Return the [x, y] coordinate for the center point of the cell that contains the specified text.  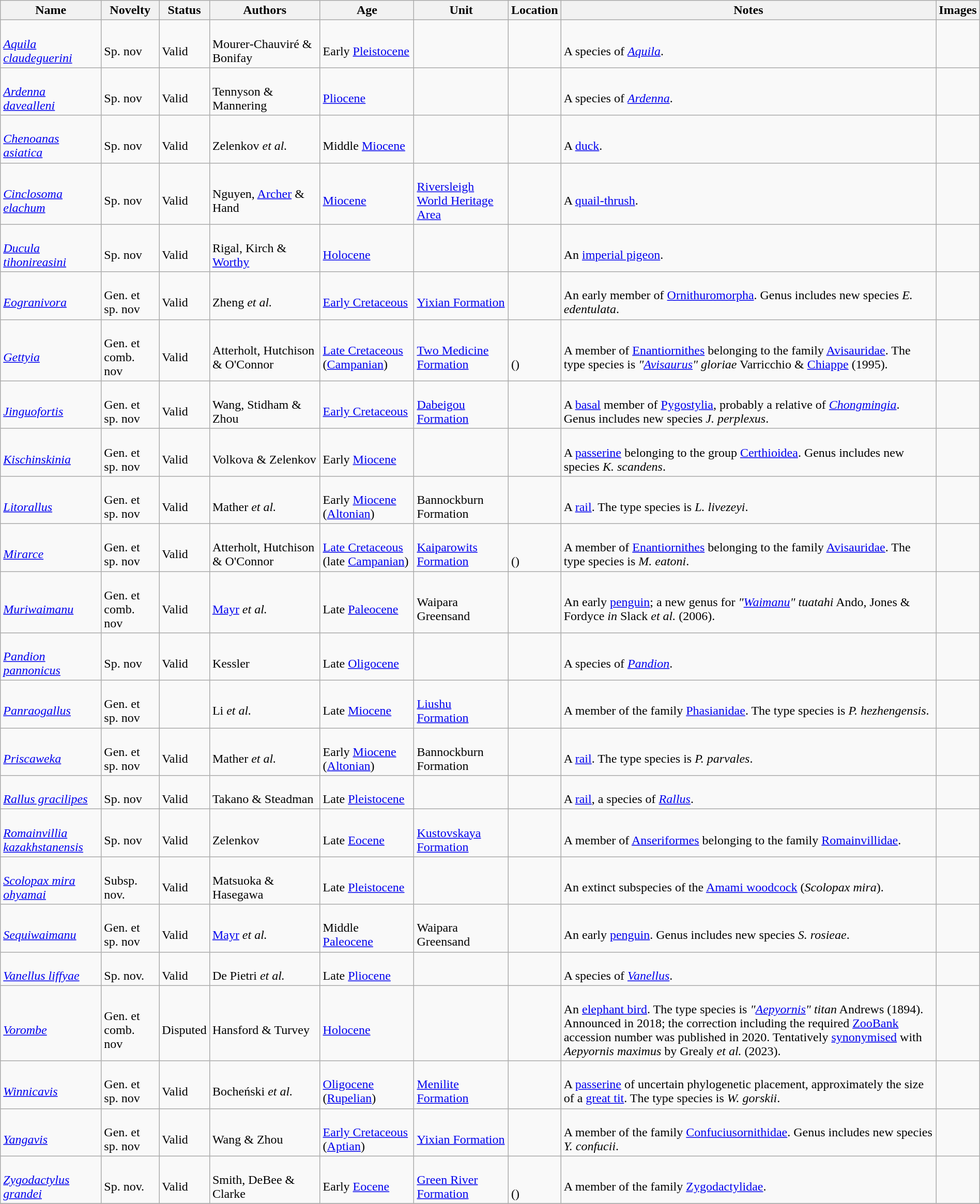
Zelenkov [265, 833]
Late Cretaceous (late Campanian) [367, 547]
Zelenkov et al. [265, 139]
Green River Formation [461, 1180]
Late Miocene [367, 704]
Status [185, 10]
Early Pleistocene [367, 44]
Scolopax mira ohyamai [51, 881]
Late Pliocene [367, 968]
Late Eocene [367, 833]
Tennyson & Mannering [265, 91]
An early penguin. Genus includes new species S. rosieae. [748, 928]
Zygodactylus grandei [51, 1180]
Wang & Zhou [265, 1132]
Authors [265, 10]
Wang, Stidham & Zhou [265, 405]
Priscaweka [51, 752]
A passerine of uncertain phylogenetic placement, approximately the size of a great tit. The type species is W. gorskii. [748, 1085]
A rail. The type species is P. parvales. [748, 752]
Litorallus [51, 500]
Bocheński et al. [265, 1085]
Early Cretaceous (Aptian) [367, 1132]
Kischinskinia [51, 452]
Eogranivora [51, 296]
Matsuoka & Hasegawa [265, 881]
Cinclosoma elachum [51, 193]
Unit [461, 10]
Nguyen, Archer & Hand [265, 193]
Rallus gracilipes [51, 793]
Volkova & Zelenkov [265, 452]
Romainvillia kazakhstanensis [51, 833]
Kustovskaya Formation [461, 833]
Middle Miocene [367, 139]
Li et al. [265, 704]
A rail, a species of Rallus. [748, 793]
Age [367, 10]
Jinguofortis [51, 405]
Early Miocene [367, 452]
Disputed [185, 1023]
A member of Enantiornithes belonging to the family Avisauridae. The type species is M. eatoni. [748, 547]
Kaiparowits Formation [461, 547]
Novelty [130, 10]
A rail. The type species is L. livezeyi. [748, 500]
Aquila claudeguerini [51, 44]
A member of Enantiornithes belonging to the family Avisauridae. The type species is "Avisaurus" gloriae Varricchio & Chiappe (1995). [748, 350]
A member of the family Zygodactylidae. [748, 1180]
A basal member of Pygostylia, probably a relative of Chongmingia. Genus includes new species J. perplexus. [748, 405]
Smith, DeBee & Clarke [265, 1180]
Hansford & Turvey [265, 1023]
Rigal, Kirch & Worthy [265, 248]
Late Cretaceous (Campanian) [367, 350]
Zheng et al. [265, 296]
Takano & Steadman [265, 793]
Location [534, 10]
Gettyia [51, 350]
Panraogallus [51, 704]
Mourer‑Chauviré & Bonifay [265, 44]
Notes [748, 10]
A species of Pandion. [748, 657]
An imperial pigeon. [748, 248]
Kessler [265, 657]
De Pietri et al. [265, 968]
Middle Paleocene [367, 928]
An extinct subspecies of the Amami woodcock (Scolopax mira). [748, 881]
An early member of Ornithuromorpha. Genus includes new species E. edentulata. [748, 296]
An early penguin; a new genus for "Waimanu" tuatahi Ando, Jones & Fordyce in Slack et al. (2006). [748, 603]
Yangavis [51, 1132]
Pliocene [367, 91]
A species of Ardenna. [748, 91]
Pandion pannonicus [51, 657]
Ardenna davealleni [51, 91]
Liushu Formation [461, 704]
A member of the family Phasianidae. The type species is P. hezhengensis. [748, 704]
Mirarce [51, 547]
Muriwaimanu [51, 603]
A member of Anseriformes belonging to the family Romainvillidae. [748, 833]
Late Oligocene [367, 657]
Late Paleocene [367, 603]
A quail-thrush. [748, 193]
Early Eocene [367, 1180]
Winnicavis [51, 1085]
Riversleigh World Heritage Area [461, 193]
A species of Vanellus. [748, 968]
A passerine belonging to the group Certhioidea. Genus includes new species K. scandens. [748, 452]
Chenoanas asiatica [51, 139]
Vanellus liffyae [51, 968]
Images [958, 10]
Miocene [367, 193]
Dabeigou Formation [461, 405]
A member of the family Confuciusornithidae. Genus includes new species Y. confucii. [748, 1132]
Oligocene (Rupelian) [367, 1085]
Subsp. nov. [130, 881]
A species of Aquila. [748, 44]
Name [51, 10]
Ducula tihonireasini [51, 248]
Two Medicine Formation [461, 350]
A duck. [748, 139]
Sequiwaimanu [51, 928]
Vorombe [51, 1023]
Menilite Formation [461, 1085]
